Detect which cell encompasses the target text, then output its [X, Y] center coordinate. 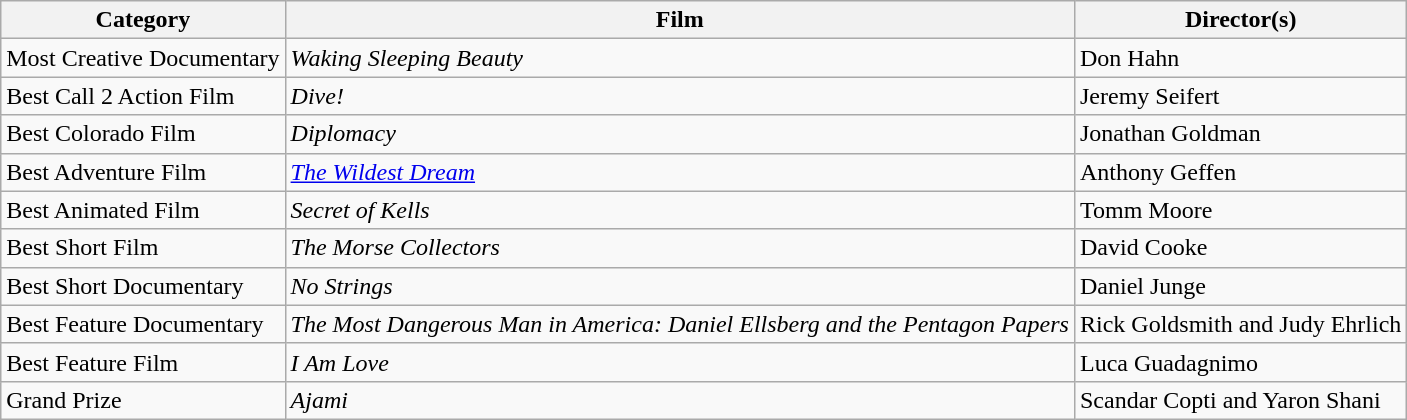
Ajami [680, 400]
The Most Dangerous Man in America: Daniel Ellsberg and the Pentagon Papers [680, 324]
The Wildest Dream [680, 172]
Jonathan Goldman [1240, 134]
Daniel Junge [1240, 286]
Diplomacy [680, 134]
Scandar Copti and Yaron Shani [1240, 400]
The Morse Collectors [680, 248]
Anthony Geffen [1240, 172]
Best Animated Film [143, 210]
Jeremy Seifert [1240, 96]
Don Hahn [1240, 58]
No Strings [680, 286]
Dive! [680, 96]
Luca Guadagnimo [1240, 362]
Best Colorado Film [143, 134]
Best Short Documentary [143, 286]
Film [680, 20]
I Am Love [680, 362]
Most Creative Documentary [143, 58]
Secret of Kells [680, 210]
Grand Prize [143, 400]
David Cooke [1240, 248]
Waking Sleeping Beauty [680, 58]
Best Short Film [143, 248]
Rick Goldsmith and Judy Ehrlich [1240, 324]
Director(s) [1240, 20]
Best Feature Documentary [143, 324]
Best Feature Film [143, 362]
Best Adventure Film [143, 172]
Tomm Moore [1240, 210]
Best Call 2 Action Film [143, 96]
Category [143, 20]
